Provide the (X, Y) coordinate of the cell's center where the given text is located.  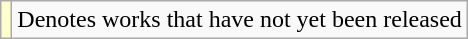
Denotes works that have not yet been released (240, 20)
